Determine the (X, Y) coordinate at the center of the cell enclosing the given text.  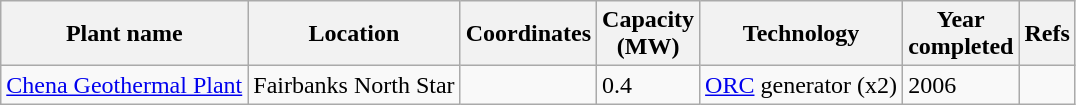
Coordinates (528, 34)
Capacity(MW) (648, 34)
Refs (1047, 34)
Chena Geothermal Plant (124, 85)
Fairbanks North Star (354, 85)
Yearcompleted (961, 34)
Plant name (124, 34)
Location (354, 34)
ORC generator (x2) (802, 85)
Technology (802, 34)
2006 (961, 85)
0.4 (648, 85)
